Pinpoint the cell where the given text exists, returning its [x, y] midpoint coordinate. 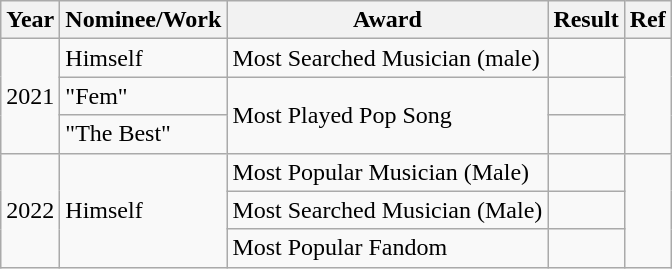
Most Searched Musician (Male) [388, 210]
Most Popular Fandom [388, 248]
Result [586, 20]
Most Popular Musician (Male) [388, 172]
Year [30, 20]
Nominee/Work [144, 20]
"The Best" [144, 134]
"Fem" [144, 96]
2021 [30, 96]
Ref [648, 20]
2022 [30, 210]
Award [388, 20]
Most Played Pop Song [388, 115]
Most Searched Musician (male) [388, 58]
